Scan for the cell matching the given text and deliver its (x, y) coordinate at center. 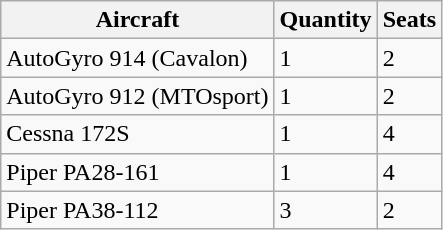
AutoGyro 914 (Cavalon) (138, 58)
Seats (409, 20)
Aircraft (138, 20)
Piper PA38-112 (138, 210)
Quantity (326, 20)
Cessna 172S (138, 134)
3 (326, 210)
Piper PA28-161 (138, 172)
AutoGyro 912 (MTOsport) (138, 96)
